Capture the cell that displays the provided text and extract its [X, Y] central coordinate. 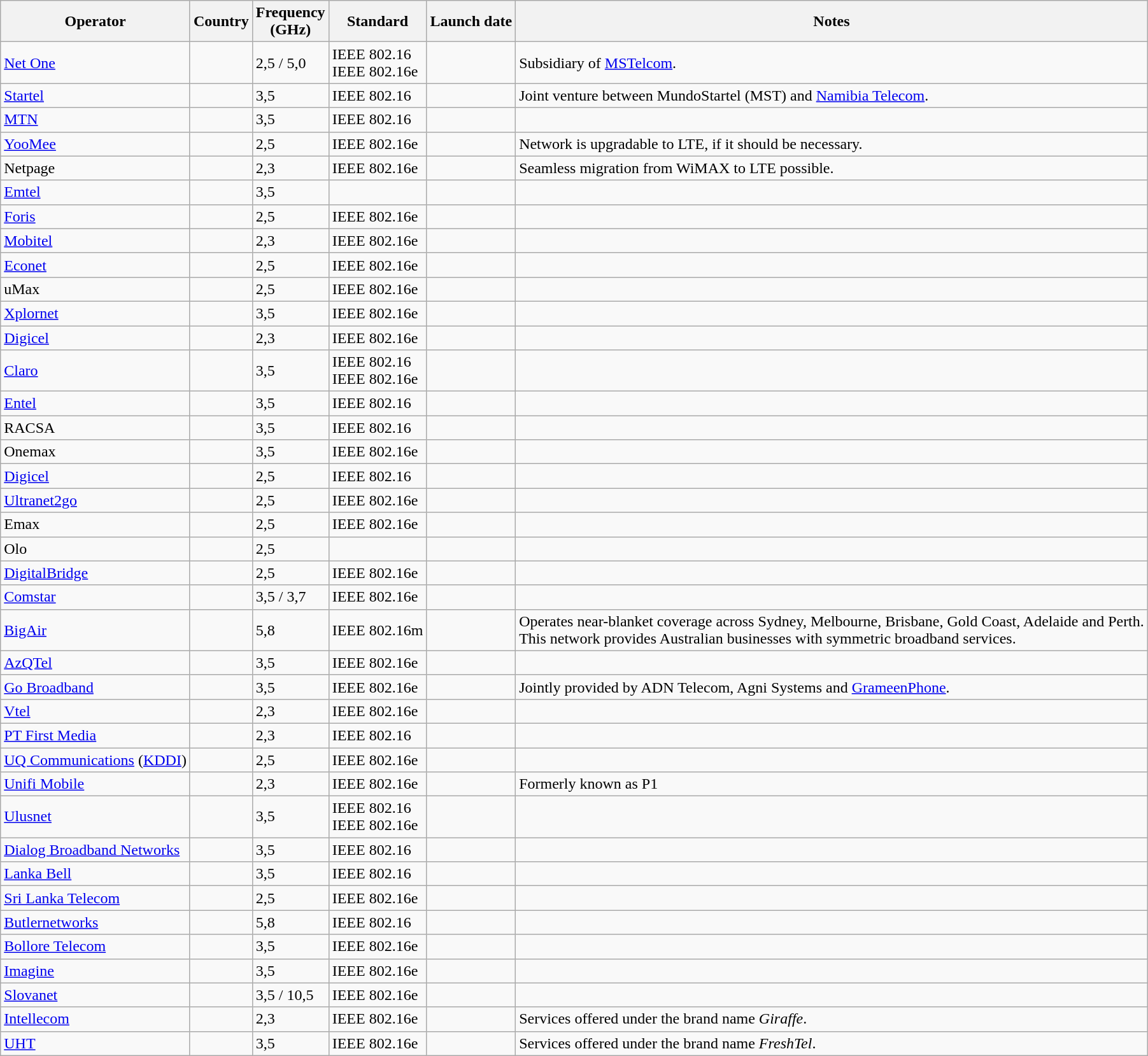
Imagine [96, 971]
Claro [96, 370]
Standard [378, 22]
Onemax [96, 452]
Emax [96, 524]
UHT [96, 1043]
3,5 / 10,5 [290, 995]
3,5 / 3,7 [290, 597]
Netpage [96, 168]
Sri Lanka Telecom [96, 898]
PT First Media [96, 735]
Lanka Bell [96, 874]
Ultranet2go [96, 500]
Launch date [471, 22]
Vtel [96, 711]
Network is upgradable to LTE, if it should be necessary. [832, 144]
BigAir [96, 630]
Joint venture between MundoStartel (MST) and Namibia Telecom. [832, 95]
Intellecom [96, 1019]
Xplornet [96, 313]
Olo [96, 549]
Formerly known as P1 [832, 784]
Go Broadband [96, 687]
Econet [96, 265]
Mobitel [96, 241]
Services offered under the brand name FreshTel. [832, 1043]
AzQTel [96, 663]
Dialog Broadband Networks [96, 850]
uMax [96, 289]
Entel [96, 404]
Butlernetworks [96, 922]
Slovanet [96, 995]
Subsidiary of MSTelcom. [832, 62]
Jointly provided by ADN Telecom, Agni Systems and GrameenPhone. [832, 687]
DigitalBridge [96, 573]
RACSA [96, 428]
Emtel [96, 192]
Unifi Mobile [96, 784]
Operator [96, 22]
Services offered under the brand name Giraffe. [832, 1019]
Notes [832, 22]
UQ Communications (KDDI) [96, 759]
MTN [96, 120]
Foris [96, 216]
Country [221, 22]
2,5 / 5,0 [290, 62]
YooMee [96, 144]
Bollore Telecom [96, 947]
Startel [96, 95]
Comstar [96, 597]
IEEE 802.16m [378, 630]
Net One [96, 62]
Frequency(GHz) [290, 22]
Ulusnet [96, 817]
Seamless migration from WiMAX to LTE possible. [832, 168]
